Capture the cell that displays the provided text and extract its [X, Y] central coordinate. 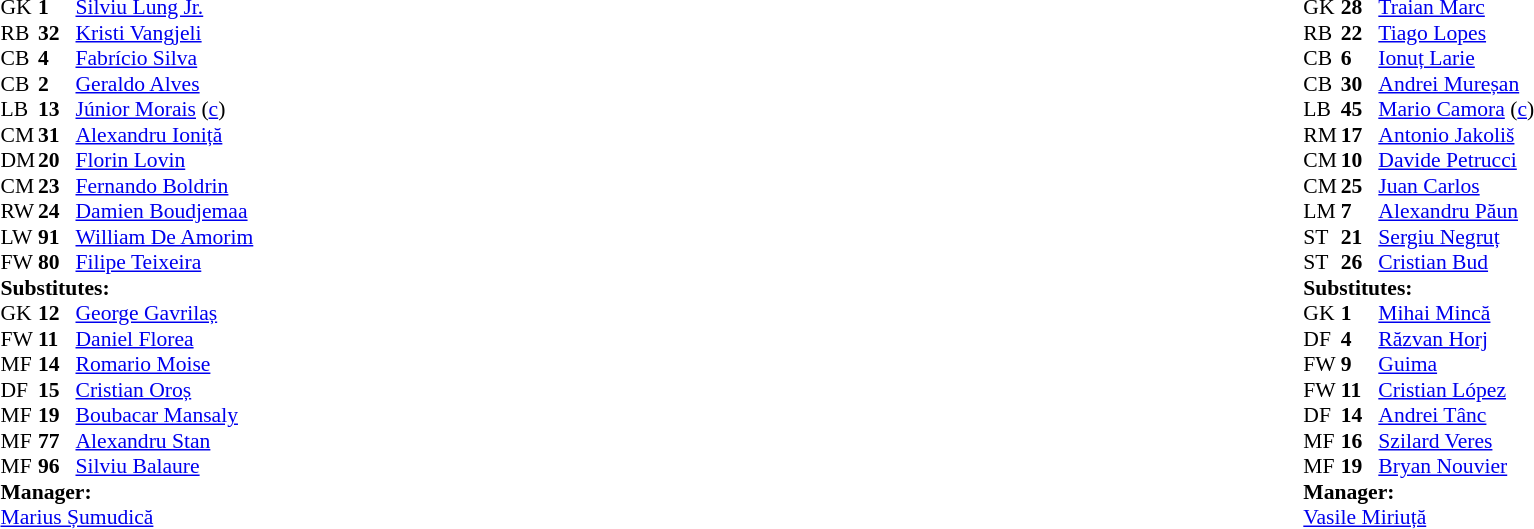
Bryan Nouvier [1456, 467]
LM [1322, 211]
26 [1360, 263]
7 [1360, 211]
Kristi Vangjeli [165, 33]
Júnior Morais (c) [165, 109]
32 [57, 33]
9 [1360, 365]
1 [1360, 313]
13 [57, 109]
Boubacar Mansaly [165, 415]
Geraldo Alves [165, 84]
80 [57, 263]
91 [57, 237]
Juan Carlos [1456, 186]
20 [57, 161]
Daniel Florea [165, 339]
Cristian Bud [1456, 263]
Alexandru Ioniță [165, 135]
Filipe Teixeira [165, 263]
Andrei Tânc [1456, 415]
Silviu Balaure [165, 467]
Ionuț Larie [1456, 59]
Antonio Jakoliš [1456, 135]
Mihai Mincă [1456, 313]
77 [57, 441]
15 [57, 390]
Guima [1456, 365]
Florin Lovin [165, 161]
25 [1360, 186]
Szilard Veres [1456, 441]
Cristian Oroș [165, 390]
23 [57, 186]
Davide Petrucci [1456, 161]
DM [19, 161]
RM [1322, 135]
William De Amorim [165, 237]
Mario Camora (c) [1456, 109]
Sergiu Negruț [1456, 237]
Andrei Mureșan [1456, 84]
LW [19, 237]
Romario Moise [165, 365]
31 [57, 135]
10 [1360, 161]
Cristian López [1456, 390]
21 [1360, 237]
Fabrício Silva [165, 59]
Răzvan Horj [1456, 339]
2 [57, 84]
George Gavrilaș [165, 313]
17 [1360, 135]
12 [57, 313]
Fernando Boldrin [165, 186]
RW [19, 211]
24 [57, 211]
Alexandru Păun [1456, 211]
30 [1360, 84]
22 [1360, 33]
6 [1360, 59]
96 [57, 467]
Damien Boudjemaa [165, 211]
16 [1360, 441]
Alexandru Stan [165, 441]
Tiago Lopes [1456, 33]
45 [1360, 109]
